Identify which cell holds the provided text, then report its (x, y) central coordinate. 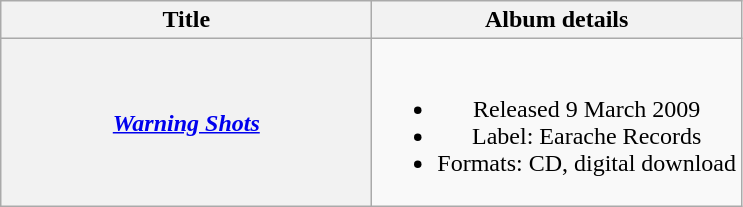
Album details (557, 20)
Released 9 March 2009Label: Earache RecordsFormats: CD, digital download (557, 122)
Title (186, 20)
Warning Shots (186, 122)
